Capture the cell that displays the provided text and extract its [X, Y] central coordinate. 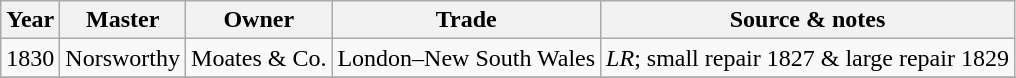
Norsworthy [123, 58]
Owner [259, 20]
LR; small repair 1827 & large repair 1829 [808, 58]
Source & notes [808, 20]
Moates & Co. [259, 58]
Master [123, 20]
Trade [466, 20]
Year [30, 20]
1830 [30, 58]
London–New South Wales [466, 58]
